Locate the cell with the specified text and output its (X, Y) center coordinate. 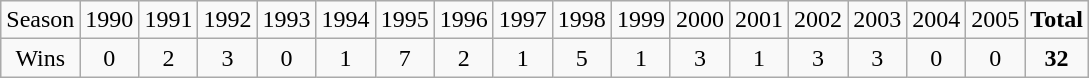
1997 (522, 20)
1991 (168, 20)
1999 (640, 20)
1998 (582, 20)
5 (582, 58)
1990 (110, 20)
7 (404, 58)
2000 (700, 20)
2004 (936, 20)
2003 (878, 20)
2001 (758, 20)
1993 (286, 20)
1994 (346, 20)
Wins (40, 58)
2005 (996, 20)
1996 (464, 20)
Total (1057, 20)
Season (40, 20)
2002 (818, 20)
1992 (228, 20)
32 (1057, 58)
1995 (404, 20)
